Output the [x, y] coordinate of the center of the cell containing the given text.  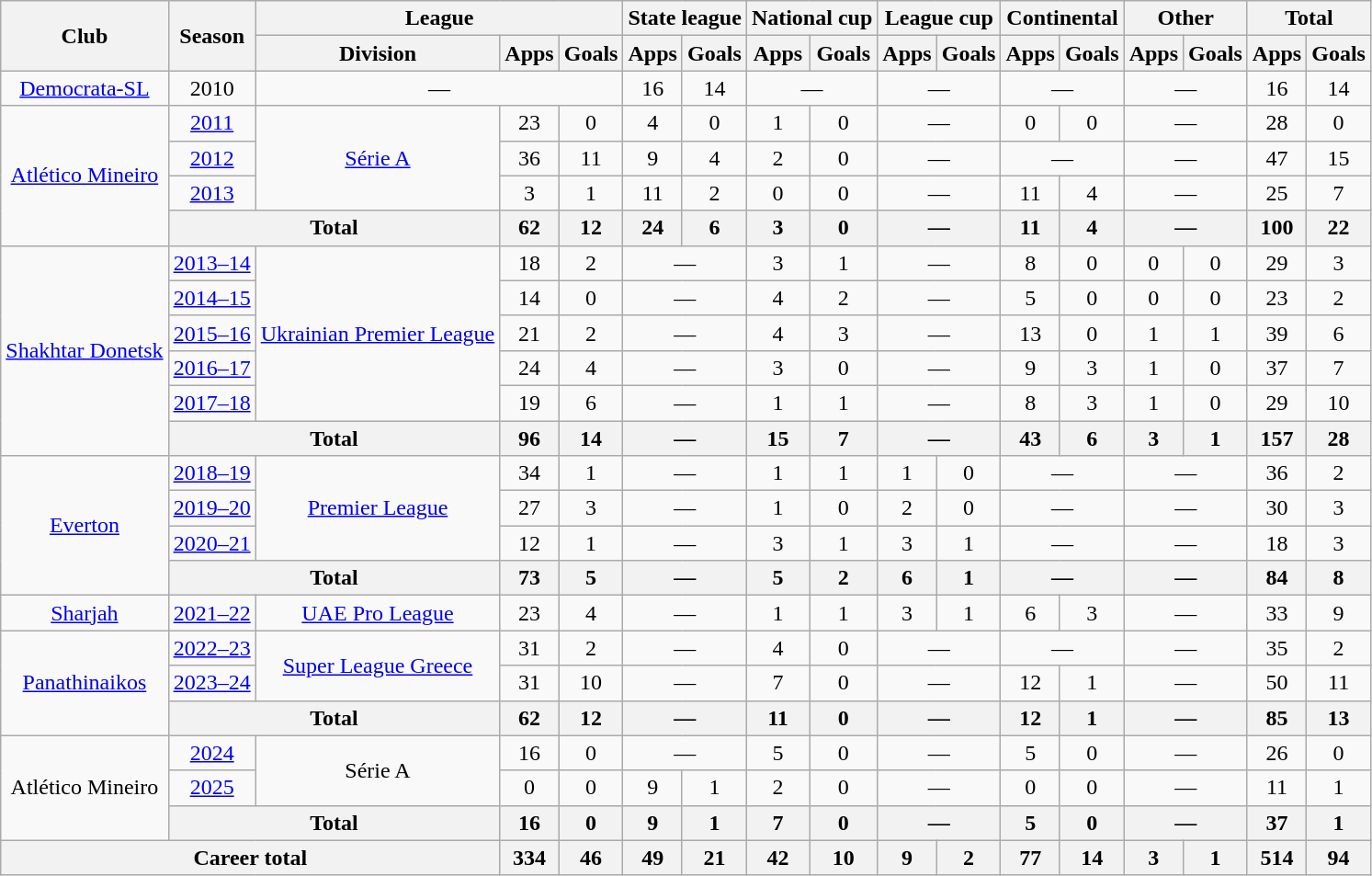
96 [529, 438]
2016–17 [211, 368]
35 [1276, 648]
94 [1339, 858]
514 [1276, 858]
Panathinaikos [85, 683]
2025 [211, 788]
2010 [211, 88]
2014–15 [211, 298]
Shakhtar Donetsk [85, 350]
2013 [211, 193]
Season [211, 36]
Continental [1062, 18]
22 [1339, 228]
77 [1030, 858]
2011 [211, 123]
Sharjah [85, 613]
Career total [250, 858]
84 [1276, 578]
Other [1185, 18]
25 [1276, 193]
Premier League [378, 508]
157 [1276, 438]
26 [1276, 753]
100 [1276, 228]
2017–18 [211, 403]
46 [591, 858]
34 [529, 473]
Super League Greece [378, 666]
42 [777, 858]
2019–20 [211, 508]
39 [1276, 333]
League cup [939, 18]
47 [1276, 158]
Democrata-SL [85, 88]
19 [529, 403]
National cup [811, 18]
League [439, 18]
2018–19 [211, 473]
State league [685, 18]
49 [652, 858]
Club [85, 36]
2013–14 [211, 263]
30 [1276, 508]
33 [1276, 613]
2023–24 [211, 683]
43 [1030, 438]
2021–22 [211, 613]
Division [378, 53]
2024 [211, 753]
2020–21 [211, 543]
2022–23 [211, 648]
334 [529, 858]
73 [529, 578]
50 [1276, 683]
Everton [85, 526]
85 [1276, 718]
Ukrainian Premier League [378, 333]
2012 [211, 158]
2015–16 [211, 333]
27 [529, 508]
UAE Pro League [378, 613]
